Search for the cell housing the specified text and yield its (x, y) center coordinate. 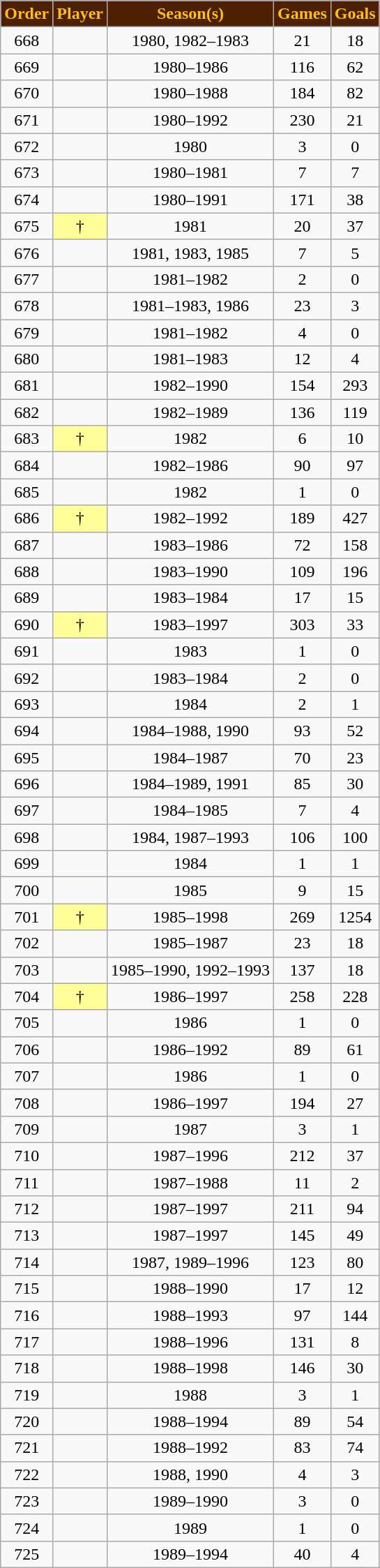
1986–1992 (190, 1050)
688 (26, 572)
1980–1981 (190, 173)
146 (303, 1368)
685 (26, 492)
717 (26, 1342)
1983 (190, 651)
1983–1990 (190, 572)
671 (26, 120)
94 (355, 1209)
189 (303, 518)
1980, 1982–1983 (190, 40)
85 (303, 784)
709 (26, 1129)
40 (303, 1554)
711 (26, 1183)
694 (26, 731)
687 (26, 545)
669 (26, 67)
1988–1998 (190, 1368)
1984–1985 (190, 811)
672 (26, 147)
678 (26, 306)
674 (26, 200)
1988–1992 (190, 1448)
Player (80, 14)
62 (355, 67)
686 (26, 518)
Games (303, 14)
673 (26, 173)
721 (26, 1448)
1987–1996 (190, 1156)
74 (355, 1448)
1983–1997 (190, 625)
27 (355, 1103)
258 (303, 996)
1985 (190, 890)
123 (303, 1262)
723 (26, 1501)
1988 (190, 1395)
1981 (190, 226)
Goals (355, 14)
93 (303, 731)
6 (303, 439)
52 (355, 731)
1981, 1983, 1985 (190, 253)
1989–1990 (190, 1501)
693 (26, 704)
718 (26, 1368)
100 (355, 837)
695 (26, 757)
675 (26, 226)
1982–1992 (190, 518)
82 (355, 94)
1985–1987 (190, 943)
1985–1998 (190, 917)
1988–1994 (190, 1421)
1980–1992 (190, 120)
61 (355, 1050)
1983–1986 (190, 545)
8 (355, 1342)
724 (26, 1528)
1980–1988 (190, 94)
676 (26, 253)
1984, 1987–1993 (190, 837)
33 (355, 625)
1254 (355, 917)
712 (26, 1209)
708 (26, 1103)
269 (303, 917)
90 (303, 465)
1980–1991 (190, 200)
707 (26, 1076)
699 (26, 864)
80 (355, 1262)
1988, 1990 (190, 1474)
1982–1989 (190, 412)
119 (355, 412)
20 (303, 226)
1989–1994 (190, 1554)
144 (355, 1315)
714 (26, 1262)
1984–1989, 1991 (190, 784)
668 (26, 40)
72 (303, 545)
715 (26, 1289)
137 (303, 970)
683 (26, 439)
228 (355, 996)
719 (26, 1395)
689 (26, 598)
1987, 1989–1996 (190, 1262)
684 (26, 465)
154 (303, 386)
1982–1986 (190, 465)
Order (26, 14)
158 (355, 545)
670 (26, 94)
700 (26, 890)
703 (26, 970)
691 (26, 651)
11 (303, 1183)
697 (26, 811)
Season(s) (190, 14)
184 (303, 94)
706 (26, 1050)
1988–1996 (190, 1342)
1985–1990, 1992–1993 (190, 970)
1989 (190, 1528)
710 (26, 1156)
725 (26, 1554)
211 (303, 1209)
713 (26, 1236)
690 (26, 625)
49 (355, 1236)
171 (303, 200)
131 (303, 1342)
293 (355, 386)
109 (303, 572)
698 (26, 837)
1984–1988, 1990 (190, 731)
677 (26, 279)
1980–1986 (190, 67)
682 (26, 412)
716 (26, 1315)
705 (26, 1023)
1988–1993 (190, 1315)
702 (26, 943)
1981–1983 (190, 359)
116 (303, 67)
427 (355, 518)
303 (303, 625)
38 (355, 200)
701 (26, 917)
1981–1983, 1986 (190, 306)
136 (303, 412)
722 (26, 1474)
106 (303, 837)
83 (303, 1448)
70 (303, 757)
194 (303, 1103)
9 (303, 890)
1987 (190, 1129)
230 (303, 120)
54 (355, 1421)
681 (26, 386)
1987–1988 (190, 1183)
196 (355, 572)
145 (303, 1236)
212 (303, 1156)
704 (26, 996)
692 (26, 678)
696 (26, 784)
1980 (190, 147)
10 (355, 439)
1982–1990 (190, 386)
720 (26, 1421)
5 (355, 253)
1988–1990 (190, 1289)
679 (26, 333)
680 (26, 359)
1984–1987 (190, 757)
